From the cell containing the given text, extract its center point as [X, Y] coordinate. 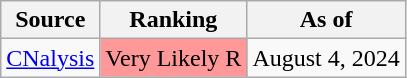
As of [326, 20]
Source [50, 20]
CNalysis [50, 58]
Ranking [174, 20]
Very Likely R [174, 58]
August 4, 2024 [326, 58]
